Provide the [x, y] coordinate of the cell's center where the given text is located.  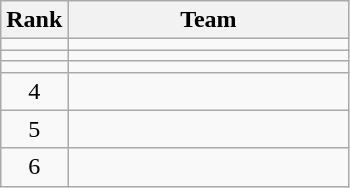
4 [34, 91]
5 [34, 129]
6 [34, 167]
Team [208, 20]
Rank [34, 20]
